Provide the [X, Y] coordinate of the cell's center where the given text is located.  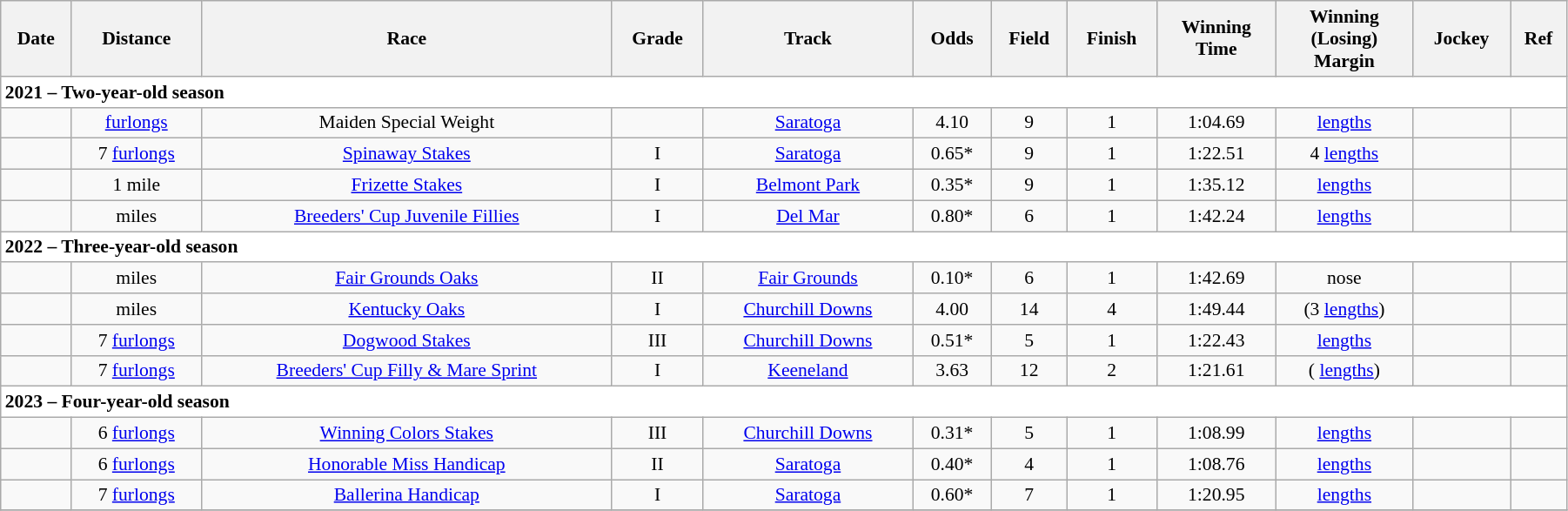
Grade [658, 38]
Belmont Park [807, 185]
4.00 [952, 309]
Race [407, 38]
1:08.99 [1216, 434]
Winning(Losing)Margin [1344, 38]
Spinaway Stakes [407, 154]
1:21.61 [1216, 371]
0.80* [952, 216]
Kentucky Oaks [407, 309]
1:20.95 [1216, 495]
Breeders' Cup Juvenile Fillies [407, 216]
1:08.76 [1216, 464]
14 [1029, 309]
2 [1112, 371]
WinningTime [1216, 38]
Frizette Stakes [407, 185]
Breeders' Cup Filly & Mare Sprint [407, 371]
1:22.51 [1216, 154]
Fair Grounds [807, 279]
Ballerina Handicap [407, 495]
1:42.69 [1216, 279]
1:49.44 [1216, 309]
1:35.12 [1216, 185]
Winning Colors Stakes [407, 434]
1:04.69 [1216, 123]
furlongs [137, 123]
Dogwood Stakes [407, 340]
Maiden Special Weight [407, 123]
Odds [952, 38]
Honorable Miss Handicap [407, 464]
Jockey [1461, 38]
7 [1029, 495]
12 [1029, 371]
2023 – Four-year-old season [784, 402]
0.51* [952, 340]
Finish [1112, 38]
1:42.24 [1216, 216]
4 lengths [1344, 154]
4.10 [952, 123]
Track [807, 38]
(3 lengths) [1344, 309]
Fair Grounds Oaks [407, 279]
1:22.43 [1216, 340]
0.65* [952, 154]
1 mile [137, 185]
3.63 [952, 371]
Field [1029, 38]
0.10* [952, 279]
( lengths) [1344, 371]
2022 – Three-year-old season [784, 247]
0.31* [952, 434]
Date [37, 38]
Keeneland [807, 371]
0.40* [952, 464]
0.60* [952, 495]
nose [1344, 279]
Del Mar [807, 216]
Ref [1538, 38]
0.35* [952, 185]
2021 – Two-year-old season [784, 92]
Distance [137, 38]
